Pinpoint the cell where the given text exists, returning its (X, Y) midpoint coordinate. 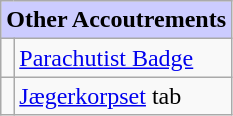
Parachutist Badge (123, 58)
Jægerkorpset tab (123, 96)
Other Accoutrements (116, 20)
